Search for the cell housing the specified text and yield its [x, y] center coordinate. 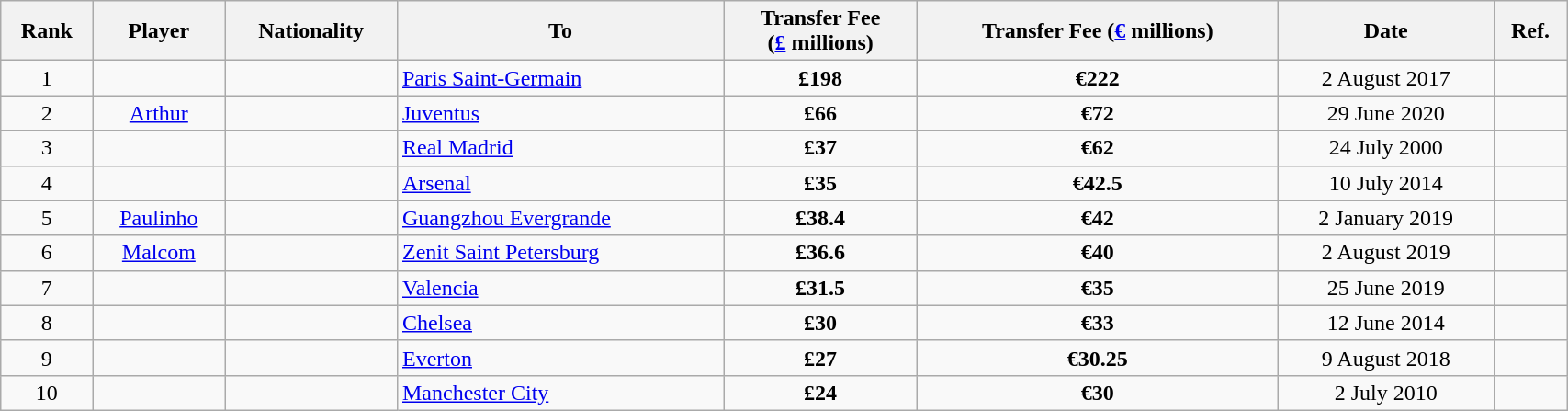
Transfer Fee (€ millions) [1098, 31]
€30 [1098, 393]
Date [1385, 31]
€222 [1098, 78]
£36.6 [821, 253]
9 August 2018 [1385, 358]
2 August 2017 [1385, 78]
2 [47, 113]
Arthur [159, 113]
€40 [1098, 253]
Arsenal [560, 183]
Chelsea [560, 323]
Paris Saint-Germain [560, 78]
€62 [1098, 148]
Valencia [560, 288]
€42 [1098, 218]
Real Madrid [560, 148]
€35 [1098, 288]
€33 [1098, 323]
2 July 2010 [1385, 393]
1 [47, 78]
Transfer Fee(£ millions) [821, 31]
£35 [821, 183]
£66 [821, 113]
£24 [821, 393]
25 June 2019 [1385, 288]
Nationality [311, 31]
£27 [821, 358]
3 [47, 148]
29 June 2020 [1385, 113]
24 July 2000 [1385, 148]
£198 [821, 78]
Zenit Saint Petersburg [560, 253]
Ref. [1530, 31]
2 January 2019 [1385, 218]
To [560, 31]
2 August 2019 [1385, 253]
Player [159, 31]
Manchester City [560, 393]
Malcom [159, 253]
£30 [821, 323]
8 [47, 323]
6 [47, 253]
5 [47, 218]
Everton [560, 358]
7 [47, 288]
12 June 2014 [1385, 323]
Rank [47, 31]
£38.4 [821, 218]
€72 [1098, 113]
€30.25 [1098, 358]
9 [47, 358]
Juventus [560, 113]
Paulinho [159, 218]
Guangzhou Evergrande [560, 218]
£31.5 [821, 288]
10 [47, 393]
10 July 2014 [1385, 183]
€42.5 [1098, 183]
4 [47, 183]
£37 [821, 148]
